Return the (X, Y) coordinate for the center point of the cell that contains the specified text.  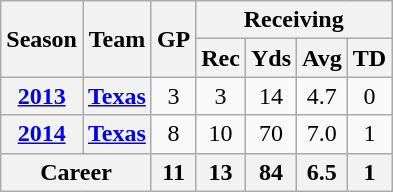
4.7 (322, 96)
11 (173, 172)
7.0 (322, 134)
Career (76, 172)
Team (116, 39)
Yds (270, 58)
10 (221, 134)
70 (270, 134)
Season (42, 39)
8 (173, 134)
Avg (322, 58)
Rec (221, 58)
2014 (42, 134)
84 (270, 172)
TD (369, 58)
6.5 (322, 172)
GP (173, 39)
2013 (42, 96)
13 (221, 172)
0 (369, 96)
Receiving (294, 20)
14 (270, 96)
